Extract the (x, y) coordinate from the center of the cell holding the provided text.  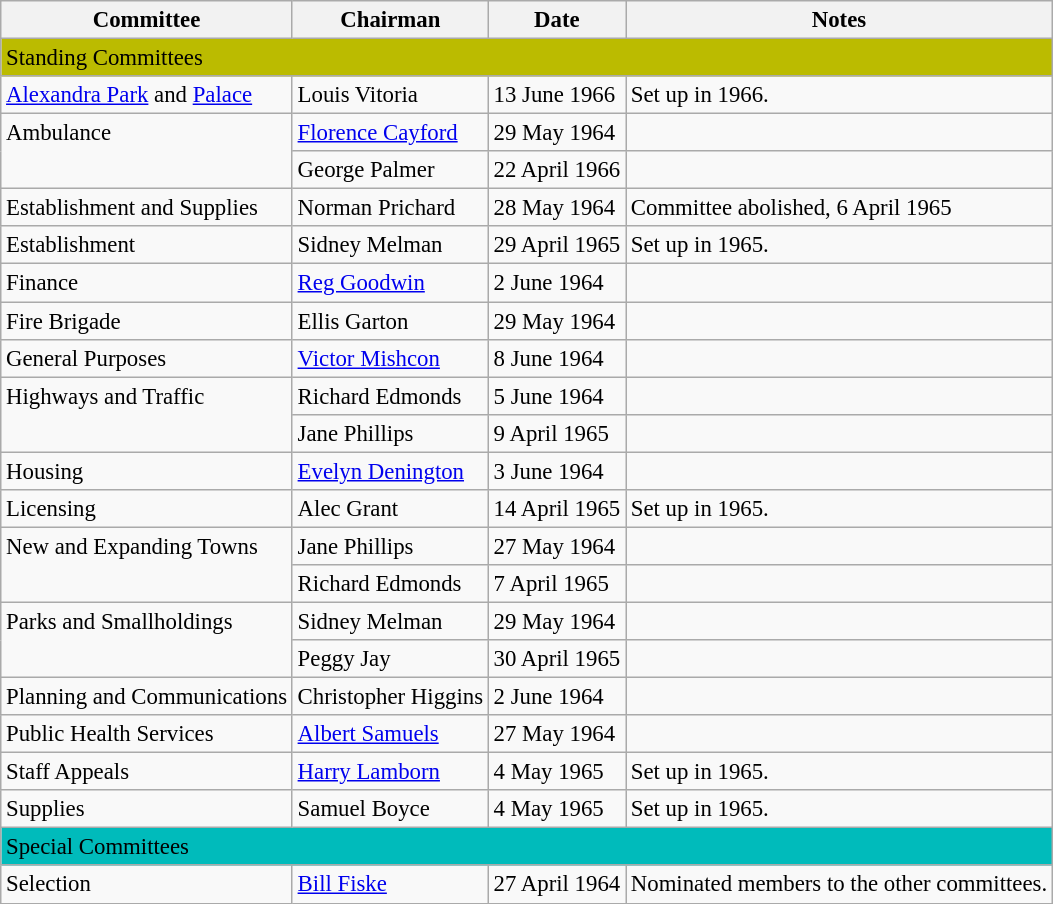
Christopher Higgins (390, 697)
3 June 1964 (556, 471)
Establishment (147, 245)
Norman Prichard (390, 208)
Selection (147, 885)
29 April 1965 (556, 245)
Harry Lamborn (390, 772)
Standing Committees (527, 58)
Notes (840, 20)
14 April 1965 (556, 509)
28 May 1964 (556, 208)
27 April 1964 (556, 885)
Special Committees (527, 847)
Planning and Communications (147, 697)
7 April 1965 (556, 584)
Date (556, 20)
Staff Appeals (147, 772)
13 June 1966 (556, 95)
Committee abolished, 6 April 1965 (840, 208)
Ambulance (147, 152)
Samuel Boyce (390, 809)
Licensing (147, 509)
Public Health Services (147, 734)
Alec Grant (390, 509)
George Palmer (390, 170)
Peggy Jay (390, 659)
Florence Cayford (390, 133)
Parks and Smallholdings (147, 640)
Albert Samuels (390, 734)
5 June 1964 (556, 396)
Highways and Traffic (147, 414)
Supplies (147, 809)
Louis Vitoria (390, 95)
22 April 1966 (556, 170)
Committee (147, 20)
Nominated members to the other committees. (840, 885)
Evelyn Denington (390, 471)
Set up in 1966. (840, 95)
Housing (147, 471)
Establishment and Supplies (147, 208)
General Purposes (147, 358)
Bill Fiske (390, 885)
Fire Brigade (147, 321)
Finance (147, 283)
Reg Goodwin (390, 283)
New and Expanding Towns (147, 564)
Ellis Garton (390, 321)
Alexandra Park and Palace (147, 95)
8 June 1964 (556, 358)
30 April 1965 (556, 659)
Chairman (390, 20)
Victor Mishcon (390, 358)
9 April 1965 (556, 433)
